Return the [x, y] coordinate for the center point of the cell that contains the specified text.  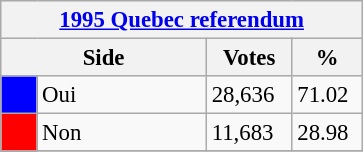
Oui [122, 95]
Non [122, 133]
71.02 [328, 95]
% [328, 58]
1995 Quebec referendum [182, 20]
Votes [249, 58]
28.98 [328, 133]
28,636 [249, 95]
11,683 [249, 133]
Side [104, 58]
